For the text-containing cell, return its midpoint in (x, y) coordinate format. 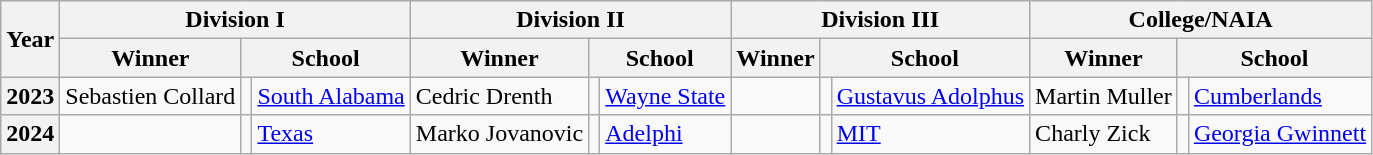
Division I (235, 20)
Cumberlands (1280, 96)
Marko Jovanovic (499, 134)
Division III (880, 20)
Cedric Drenth (499, 96)
Texas (331, 134)
South Alabama (331, 96)
MIT (930, 134)
Gustavus Adolphus (930, 96)
Georgia Gwinnett (1280, 134)
Division II (570, 20)
Martin Muller (1104, 96)
Sebastien Collard (150, 96)
Adelphi (666, 134)
College/NAIA (1201, 20)
Charly Zick (1104, 134)
Wayne State (666, 96)
2024 (30, 134)
Year (30, 39)
2023 (30, 96)
